Scan for the cell matching the given text and deliver its [x, y] coordinate at center. 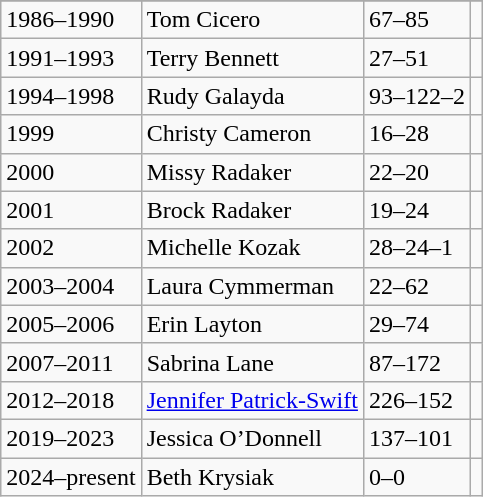
2012–2018 [71, 400]
Missy Radaker [252, 172]
2000 [71, 172]
16–28 [416, 134]
2024–present [71, 477]
67–85 [416, 20]
Christy Cameron [252, 134]
87–172 [416, 362]
1994–1998 [71, 96]
0–0 [416, 477]
27–51 [416, 58]
Sabrina Lane [252, 362]
2007–2011 [71, 362]
Laura Cymmerman [252, 286]
Tom Cicero [252, 20]
Terry Bennett [252, 58]
226–152 [416, 400]
Jessica O’Donnell [252, 438]
19–24 [416, 210]
2005–2006 [71, 324]
137–101 [416, 438]
22–62 [416, 286]
2002 [71, 248]
Michelle Kozak [252, 248]
Beth Krysiak [252, 477]
Rudy Galayda [252, 96]
2003–2004 [71, 286]
2001 [71, 210]
1991–1993 [71, 58]
2019–2023 [71, 438]
Erin Layton [252, 324]
1986–1990 [71, 20]
93–122–2 [416, 96]
Brock Radaker [252, 210]
28–24–1 [416, 248]
Jennifer Patrick-Swift [252, 400]
1999 [71, 134]
22–20 [416, 172]
29–74 [416, 324]
